Detect which cell encompasses the target text, then output its [X, Y] center coordinate. 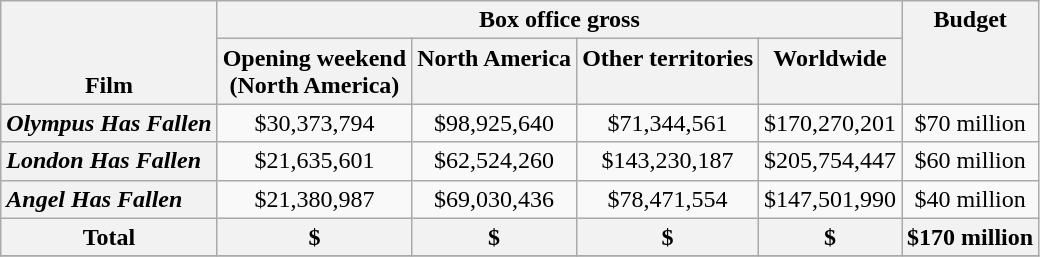
$170,270,201 [830, 123]
North America [494, 72]
$170 million [970, 237]
$205,754,447 [830, 161]
$60 million [970, 161]
$21,380,987 [314, 199]
Olympus Has Fallen [109, 123]
$69,030,436 [494, 199]
Worldwide [830, 72]
$40 million [970, 199]
$78,471,554 [668, 199]
Film [109, 52]
$147,501,990 [830, 199]
Angel Has Fallen [109, 199]
$71,344,561 [668, 123]
London Has Fallen [109, 161]
Box office gross [559, 20]
Other territories [668, 72]
$143,230,187 [668, 161]
$98,925,640 [494, 123]
Opening weekend(North America) [314, 72]
$70 million [970, 123]
$30,373,794 [314, 123]
$21,635,601 [314, 161]
Total [109, 237]
$62,524,260 [494, 161]
Budget [970, 52]
